Locate the cell with the specified text and output its (X, Y) center coordinate. 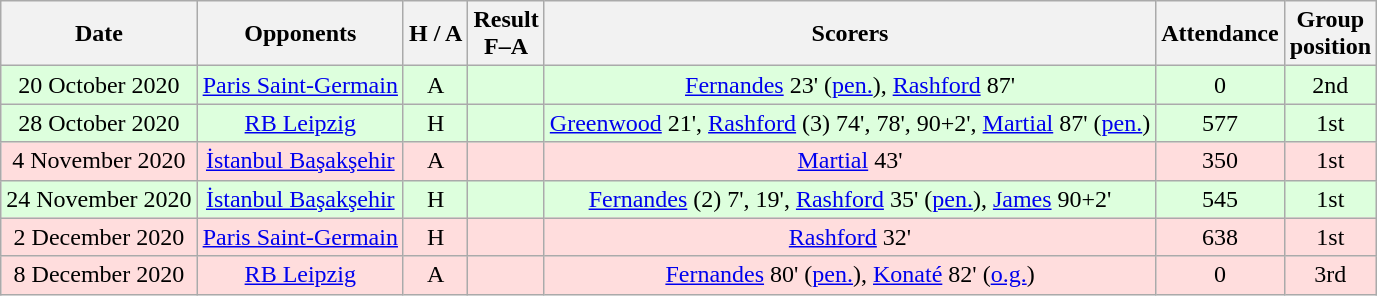
Fernandes 23' (pen.), Rashford 87' (850, 85)
545 (1220, 199)
Greenwood 21', Rashford (3) 74', 78', 90+2', Martial 87' (pen.) (850, 123)
20 October 2020 (99, 85)
2 December 2020 (99, 237)
24 November 2020 (99, 199)
Martial 43' (850, 161)
Opponents (300, 34)
350 (1220, 161)
638 (1220, 237)
ResultF–A (506, 34)
Scorers (850, 34)
Fernandes (2) 7', 19', Rashford 35' (pen.), James 90+2' (850, 199)
3rd (1330, 275)
Fernandes 80' (pen.), Konaté 82' (o.g.) (850, 275)
Groupposition (1330, 34)
28 October 2020 (99, 123)
Date (99, 34)
577 (1220, 123)
4 November 2020 (99, 161)
8 December 2020 (99, 275)
Rashford 32' (850, 237)
Attendance (1220, 34)
H / A (435, 34)
2nd (1330, 85)
